Pinpoint the cell where the given text exists, returning its [x, y] midpoint coordinate. 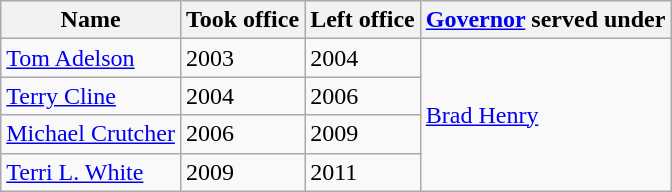
2011 [363, 172]
Governor served under [546, 20]
2003 [242, 58]
Name [91, 20]
Took office [242, 20]
Left office [363, 20]
Tom Adelson [91, 58]
Michael Crutcher [91, 134]
Terry Cline [91, 96]
Terri L. White [91, 172]
Brad Henry [546, 115]
